Locate the cell with the specified text and output its [X, Y] center coordinate. 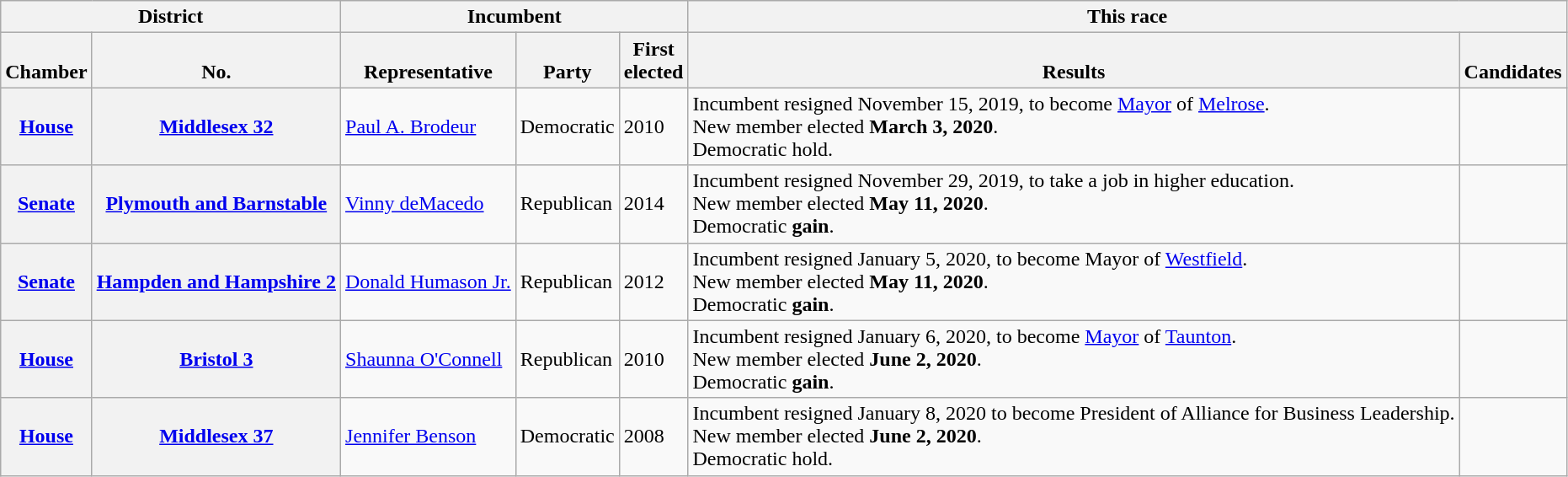
Plymouth and Barnstable [216, 204]
Incumbent resigned January 8, 2020 to become President of Alliance for Business Leadership.New member elected June 2, 2020.Democratic hold. [1074, 437]
Shaunna O'Connell [429, 359]
Bristol 3 [216, 359]
Representative [429, 61]
2014 [653, 204]
District [171, 17]
Incumbent resigned November 29, 2019, to take a job in higher education.New member elected May 11, 2020.Democratic gain. [1074, 204]
Firstelected [653, 61]
Paul A. Brodeur [429, 126]
Incumbent resigned January 6, 2020, to become Mayor of Taunton.New member elected June 2, 2020.Democratic gain. [1074, 359]
Party [568, 61]
Hampden and Hampshire 2 [216, 281]
2012 [653, 281]
Incumbent [515, 17]
2008 [653, 437]
No. [216, 61]
Vinny deMacedo [429, 204]
Incumbent resigned November 15, 2019, to become Mayor of Melrose.New member elected March 3, 2020.Democratic hold. [1074, 126]
Candidates [1512, 61]
Chamber [46, 61]
Middlesex 32 [216, 126]
Donald Humason Jr. [429, 281]
Results [1074, 61]
Jennifer Benson [429, 437]
Incumbent resigned January 5, 2020, to become Mayor of Westfield.New member elected May 11, 2020.Democratic gain. [1074, 281]
This race [1127, 17]
Middlesex 37 [216, 437]
